Detect which cell encompasses the target text, then output its [X, Y] center coordinate. 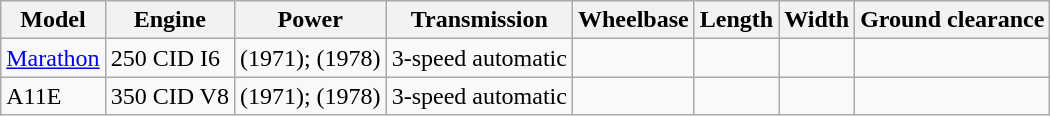
350 CID V8 [170, 96]
Transmission [479, 20]
Model [53, 20]
Engine [170, 20]
Wheelbase [633, 20]
A11E [53, 96]
250 CID I6 [170, 58]
Length [736, 20]
Power [310, 20]
Width [817, 20]
Marathon [53, 58]
Ground clearance [952, 20]
